Determine the (x, y) coordinate at the center of the cell enclosing the given text.  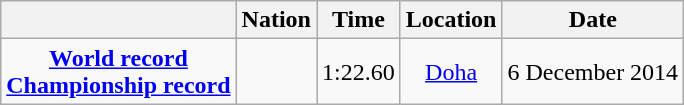
Date (593, 20)
Time (358, 20)
6 December 2014 (593, 72)
1:22.60 (358, 72)
Nation (276, 20)
Doha (451, 72)
Location (451, 20)
World recordChampionship record (118, 72)
